Return [X, Y] of the center of cell containing provided text 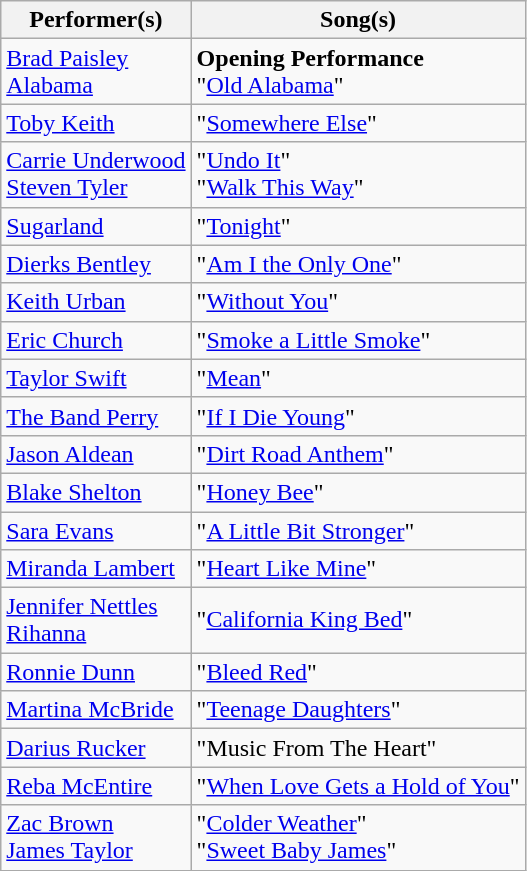
Eric Church [96, 340]
"Teenage Daughters" [358, 710]
Jennifer NettlesRihanna [96, 620]
"Music From The Heart" [358, 748]
"Without You" [358, 302]
The Band Perry [96, 416]
"California King Bed" [358, 620]
"Am I the Only One" [358, 264]
"A Little Bit Stronger" [358, 531]
Jason Aldean [96, 454]
"If I Die Young" [358, 416]
Toby Keith [96, 123]
"Undo It""Walk This Way" [358, 174]
"Mean" [358, 378]
"Heart Like Mine" [358, 569]
Brad PaisleyAlabama [96, 72]
Sugarland [96, 226]
Reba McEntire [96, 786]
Performer(s) [96, 20]
Miranda Lambert [96, 569]
"Dirt Road Anthem" [358, 454]
Ronnie Dunn [96, 672]
Carrie UnderwoodSteven Tyler [96, 174]
"Honey Bee" [358, 492]
Sara Evans [96, 531]
"When Love Gets a Hold of You" [358, 786]
Dierks Bentley [96, 264]
Keith Urban [96, 302]
"Bleed Red" [358, 672]
Darius Rucker [96, 748]
Song(s) [358, 20]
Zac BrownJames Taylor [96, 838]
"Tonight" [358, 226]
Martina McBride [96, 710]
Blake Shelton [96, 492]
"Smoke a Little Smoke" [358, 340]
Opening Performance"Old Alabama" [358, 72]
"Somewhere Else" [358, 123]
Taylor Swift [96, 378]
"Colder Weather""Sweet Baby James" [358, 838]
